Pinpoint the cell where the given text exists, returning its (X, Y) midpoint coordinate. 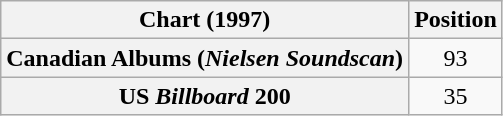
US Billboard 200 (205, 96)
Position (456, 20)
93 (456, 58)
Chart (1997) (205, 20)
35 (456, 96)
Canadian Albums (Nielsen Soundscan) (205, 58)
